Detect which cell encompasses the target text, then output its [X, Y] center coordinate. 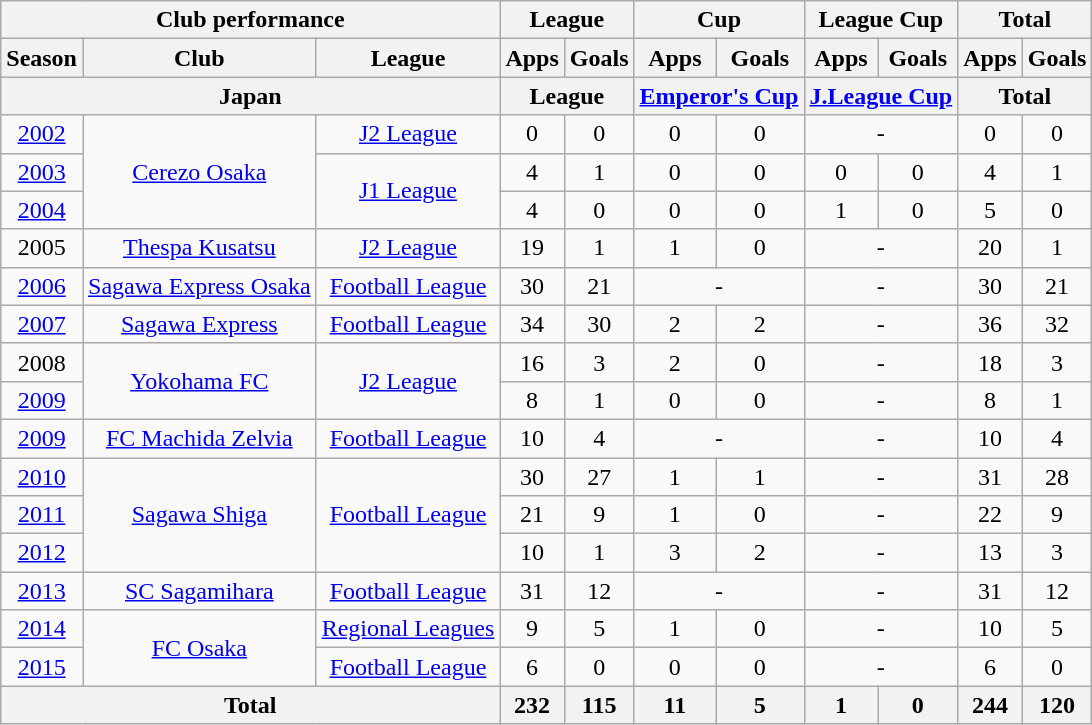
36 [990, 324]
League Cup [881, 20]
2014 [42, 629]
13 [990, 553]
19 [532, 248]
J.League Cup [881, 96]
2015 [42, 667]
Sagawa Shiga [199, 515]
Sagawa Express Osaka [199, 286]
2007 [42, 324]
Club [199, 58]
2003 [42, 172]
Thespa Kusatsu [199, 248]
FC Machida Zelvia [199, 438]
2006 [42, 286]
2008 [42, 362]
Cup [719, 20]
2005 [42, 248]
120 [1057, 705]
32 [1057, 324]
Yokohama FC [199, 381]
Regional Leagues [408, 629]
Cerezo Osaka [199, 172]
2004 [42, 210]
16 [532, 362]
FC Osaka [199, 648]
Season [42, 58]
2002 [42, 134]
28 [1057, 477]
34 [532, 324]
Japan [250, 96]
244 [990, 705]
2012 [42, 553]
J1 League [408, 191]
Club performance [250, 20]
18 [990, 362]
27 [599, 477]
2013 [42, 591]
Sagawa Express [199, 324]
SC Sagamihara [199, 591]
232 [532, 705]
22 [990, 515]
11 [675, 705]
115 [599, 705]
20 [990, 248]
Emperor's Cup [719, 96]
2010 [42, 477]
2011 [42, 515]
